Output the (X, Y) coordinate of the center of the cell containing the given text.  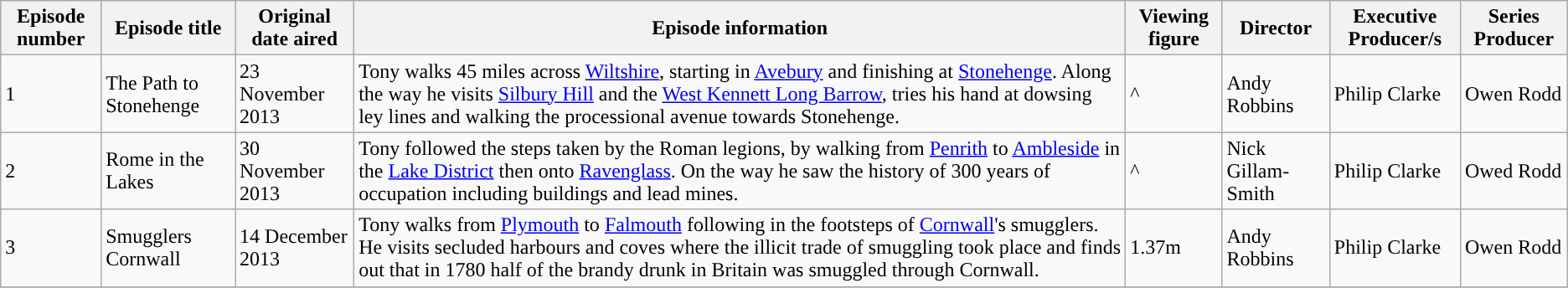
Episode title (168, 28)
Series Producer (1514, 28)
Viewing figure (1174, 28)
Episode information (740, 28)
Nick Gillam-Smith (1276, 171)
Director (1276, 28)
Episode number (51, 28)
2 (51, 171)
1.37m (1174, 248)
30 November 2013 (295, 171)
Smugglers Cornwall (168, 248)
14 December 2013 (295, 248)
1 (51, 94)
Owed Rodd (1514, 171)
The Path to Stonehenge (168, 94)
Executive Producer/s (1395, 28)
3 (51, 248)
23 November 2013 (295, 94)
Original date aired (295, 28)
Rome in the Lakes (168, 171)
